Output the (x, y) coordinate of the center of the cell containing the given text.  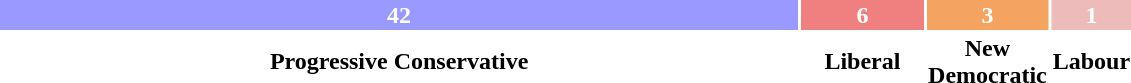
6 (862, 15)
3 (988, 15)
1 (1091, 15)
42 (399, 15)
